Provide the [x, y] coordinate of the cell's center where the given text is located.  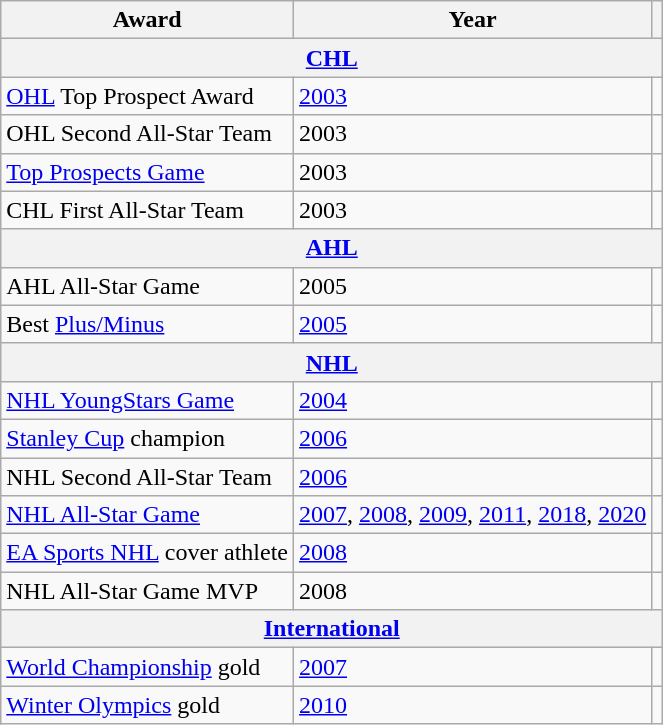
NHL Second All-Star Team [148, 477]
Year [473, 20]
2010 [473, 705]
Award [148, 20]
Stanley Cup champion [148, 438]
NHL All-Star Game [148, 515]
2004 [473, 400]
AHL All-Star Game [148, 286]
CHL [332, 58]
Winter Olympics gold [148, 705]
AHL [332, 248]
EA Sports NHL cover athlete [148, 553]
NHL [332, 362]
OHL Second All-Star Team [148, 134]
NHL YoungStars Game [148, 400]
Top Prospects Game [148, 172]
2007 [473, 667]
2007, 2008, 2009, 2011, 2018, 2020 [473, 515]
CHL First All-Star Team [148, 210]
World Championship gold [148, 667]
NHL All-Star Game MVP [148, 591]
International [332, 629]
Best Plus/Minus [148, 324]
OHL Top Prospect Award [148, 96]
